From the cell containing the given text, extract its center point as [X, Y] coordinate. 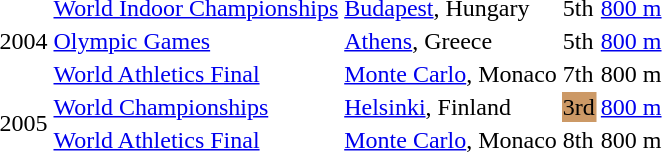
Olympic Games [196, 41]
7th [578, 74]
3rd [578, 107]
Monte Carlo, Monaco [451, 74]
World Athletics Final [196, 74]
Helsinki, Finland [451, 107]
5th [578, 41]
Athens, Greece [451, 41]
World Championships [196, 107]
